Return (X, Y) of the center of cell containing provided text 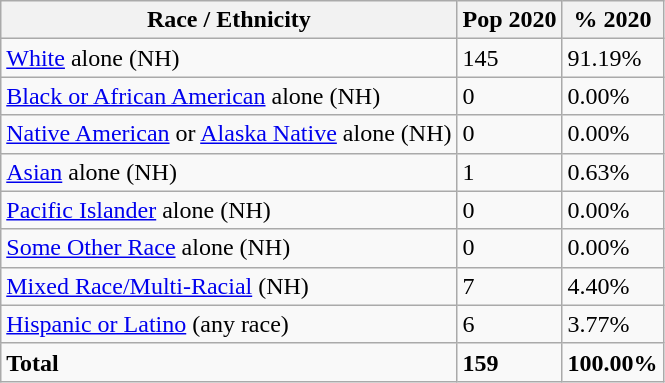
Native American or Alaska Native alone (NH) (229, 134)
Black or African American alone (NH) (229, 96)
1 (510, 172)
Pop 2020 (510, 20)
159 (510, 362)
91.19% (612, 58)
4.40% (612, 286)
Hispanic or Latino (any race) (229, 324)
Mixed Race/Multi-Racial (NH) (229, 286)
Asian alone (NH) (229, 172)
Race / Ethnicity (229, 20)
7 (510, 286)
Total (229, 362)
Pacific Islander alone (NH) (229, 210)
6 (510, 324)
100.00% (612, 362)
0.63% (612, 172)
White alone (NH) (229, 58)
3.77% (612, 324)
Some Other Race alone (NH) (229, 248)
% 2020 (612, 20)
145 (510, 58)
